Provide the [x, y] coordinate of the cell's center where the given text is located.  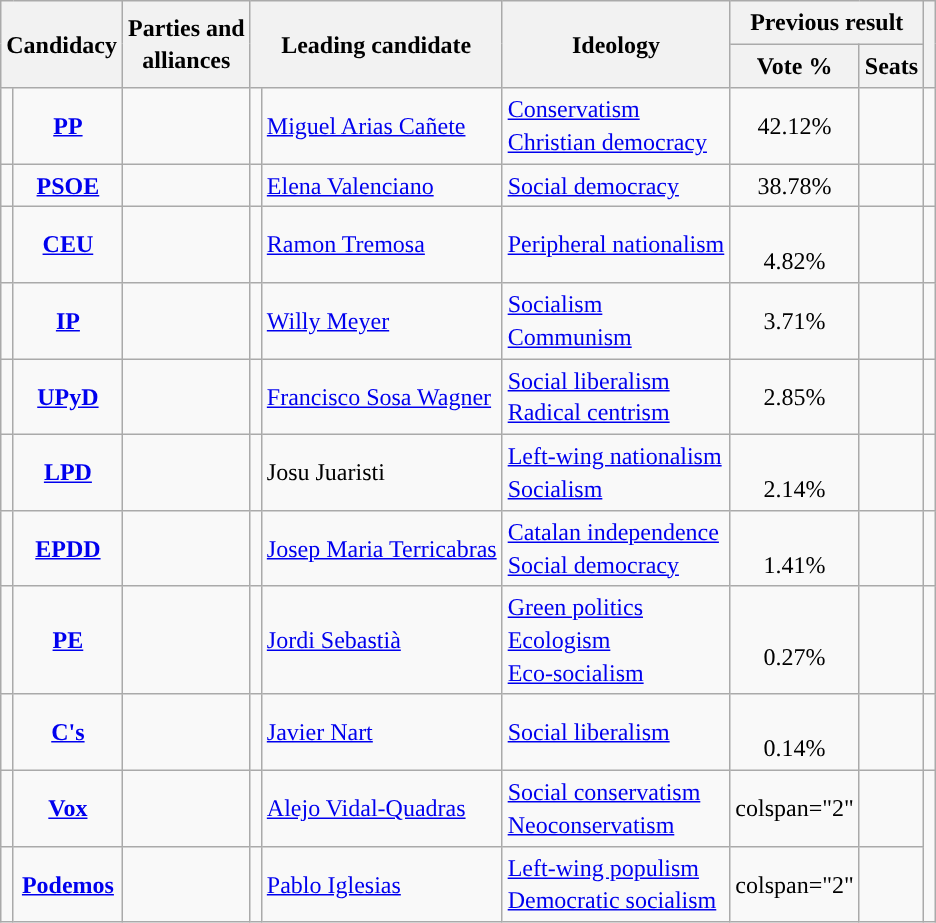
Alejo Vidal-Quadras [382, 808]
Pablo Iglesias [382, 884]
Podemos [68, 884]
Seats [891, 66]
Left-wing populismDemocratic socialism [616, 884]
Social democracy [616, 186]
Javier Nart [382, 732]
C's [68, 732]
2.85% [795, 397]
IP [68, 321]
UPyD [68, 397]
Elena Valenciano [382, 186]
SocialismCommunism [616, 321]
PSOE [68, 186]
Josep Maria Terricabras [382, 548]
Parties andalliances [187, 44]
Green politicsEcologismEco-socialism [616, 640]
PP [68, 126]
4.82% [795, 245]
0.27% [795, 640]
Leading candidate [376, 44]
2.14% [795, 472]
1.41% [795, 548]
42.12% [795, 126]
38.78% [795, 186]
EPDD [68, 548]
PE [68, 640]
Previous result [827, 22]
Miguel Arias Cañete [382, 126]
Vote % [795, 66]
Social conservatismNeoconservatism [616, 808]
Catalan independenceSocial democracy [616, 548]
Social liberalismRadical centrism [616, 397]
Social liberalism [616, 732]
Josu Juaristi [382, 472]
Vox [68, 808]
Willy Meyer [382, 321]
Ramon Tremosa [382, 245]
Peripheral nationalism [616, 245]
Ideology [616, 44]
Francisco Sosa Wagner [382, 397]
0.14% [795, 732]
3.71% [795, 321]
Left-wing nationalismSocialism [616, 472]
ConservatismChristian democracy [616, 126]
Jordi Sebastià [382, 640]
Candidacy [62, 44]
CEU [68, 245]
LPD [68, 472]
